Capture the cell that displays the provided text and extract its [x, y] central coordinate. 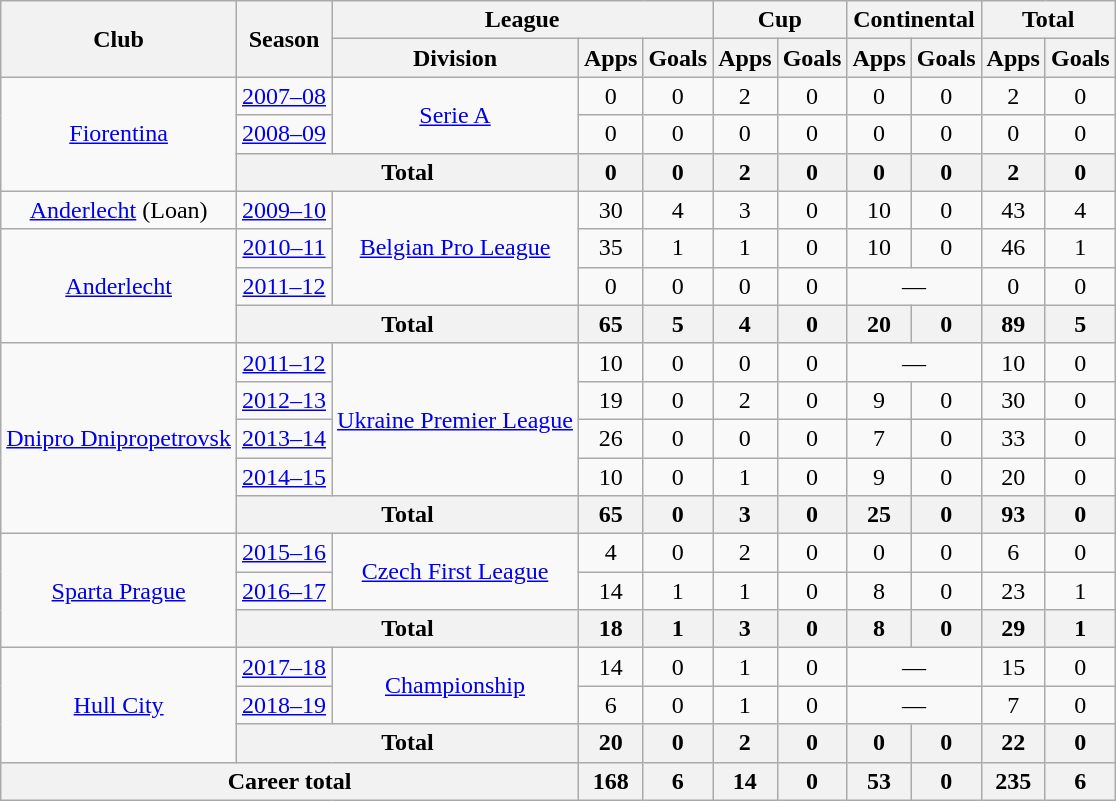
2010–11 [284, 248]
2007–08 [284, 96]
Sparta Prague [119, 591]
Fiorentina [119, 134]
235 [1013, 781]
Championship [456, 686]
33 [1013, 438]
Cup [780, 20]
53 [879, 781]
Division [456, 58]
Continental [914, 20]
2014–15 [284, 477]
2008–09 [284, 134]
Ukraine Premier League [456, 419]
Career total [290, 781]
League [522, 20]
18 [610, 629]
2018–19 [284, 705]
35 [610, 248]
2009–10 [284, 210]
22 [1013, 743]
15 [1013, 667]
Anderlecht (Loan) [119, 210]
2017–18 [284, 667]
2013–14 [284, 438]
19 [610, 400]
Belgian Pro League [456, 248]
Club [119, 39]
89 [1013, 324]
Anderlecht [119, 286]
23 [1013, 591]
2015–16 [284, 553]
46 [1013, 248]
Hull City [119, 705]
Season [284, 39]
29 [1013, 629]
168 [610, 781]
43 [1013, 210]
2012–13 [284, 400]
Czech First League [456, 572]
Serie A [456, 115]
26 [610, 438]
93 [1013, 515]
25 [879, 515]
Dnipro Dnipropetrovsk [119, 438]
2016–17 [284, 591]
